Capture the cell that displays the provided text and extract its [X, Y] central coordinate. 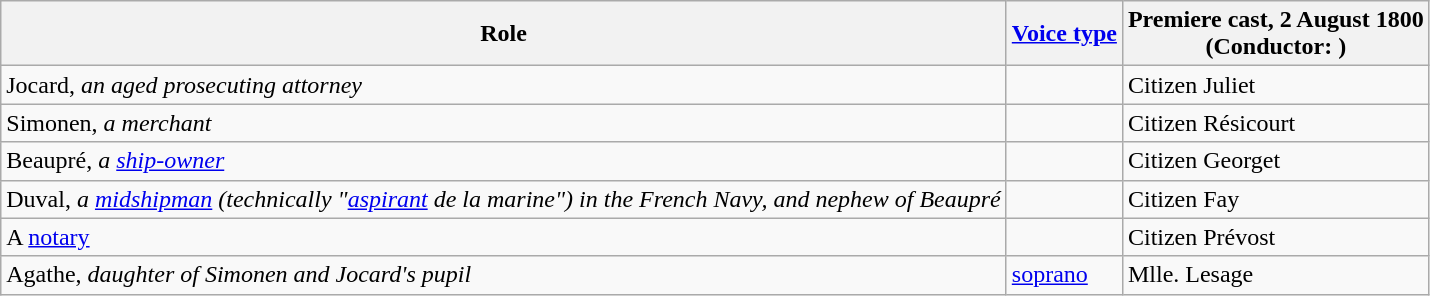
A notary [504, 237]
Beaupré, a ship-owner [504, 161]
Citizen Prévost [1276, 237]
Voice type [1064, 34]
Agathe, daughter of Simonen and Jocard's pupil [504, 275]
Simonen, a merchant [504, 123]
Role [504, 34]
Citizen Fay [1276, 199]
Mlle. Lesage [1276, 275]
Citizen Résicourt [1276, 123]
Citizen Georget [1276, 161]
Duval, a midshipman (technically "aspirant de la marine") in the French Navy, and nephew of Beaupré [504, 199]
soprano [1064, 275]
Jocard, an aged prosecuting attorney [504, 85]
Premiere cast, 2 August 1800(Conductor: ) [1276, 34]
Citizen Juliet [1276, 85]
